Pinpoint the cell where the given text exists, returning its (X, Y) midpoint coordinate. 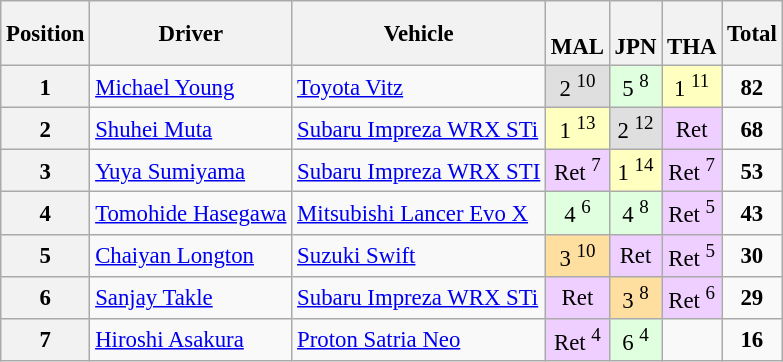
43 (752, 213)
Mitsubishi Lancer Evo X (419, 213)
MAL (578, 34)
5 (46, 255)
JPN (635, 34)
Sanjay Takle (191, 297)
Chaiyan Longton (191, 255)
1 (46, 87)
68 (752, 129)
Toyota Vitz (419, 87)
Suzuki Swift (419, 255)
30 (752, 255)
4 (46, 213)
2 10 (578, 87)
Shuhei Muta (191, 129)
Hiroshi Asakura (191, 340)
THA (692, 34)
Tomohide Hasegawa (191, 213)
Yuya Sumiyama (191, 171)
4 8 (635, 213)
Ret 6 (692, 297)
Vehicle (419, 34)
1 14 (635, 171)
Michael Young (191, 87)
1 13 (578, 129)
6 (46, 297)
Driver (191, 34)
3 (46, 171)
2 (46, 129)
6 4 (635, 340)
3 10 (578, 255)
5 8 (635, 87)
Proton Satria Neo (419, 340)
29 (752, 297)
1 11 (692, 87)
Ret 4 (578, 340)
Position (46, 34)
2 12 (635, 129)
Subaru Impreza WRX STI (419, 171)
Total (752, 34)
16 (752, 340)
7 (46, 340)
3 8 (635, 297)
4 6 (578, 213)
82 (752, 87)
53 (752, 171)
